Scan for the cell matching the given text and deliver its (X, Y) coordinate at center. 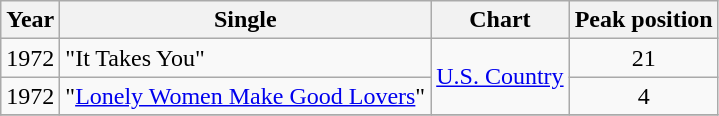
Year (30, 20)
4 (644, 96)
"Lonely Women Make Good Lovers" (246, 96)
Peak position (644, 20)
"It Takes You" (246, 58)
Chart (500, 20)
Single (246, 20)
U.S. Country (500, 77)
21 (644, 58)
